Determine the [X, Y] coordinate at the center of the cell enclosing the given text.  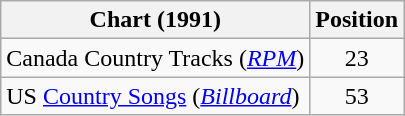
Canada Country Tracks (RPM) [156, 58]
Position [357, 20]
53 [357, 96]
US Country Songs (Billboard) [156, 96]
Chart (1991) [156, 20]
23 [357, 58]
